Capture the cell that displays the provided text and extract its [x, y] central coordinate. 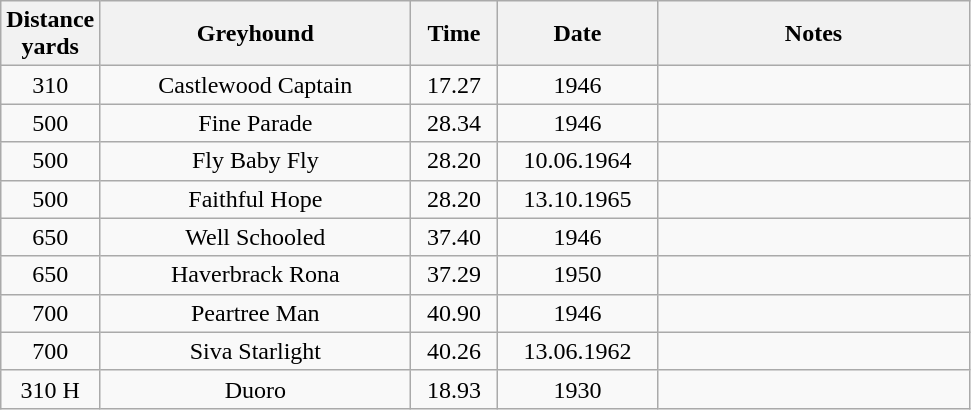
40.26 [454, 351]
310 [50, 85]
Fine Parade [256, 123]
17.27 [454, 85]
40.90 [454, 313]
37.40 [454, 237]
13.06.1962 [578, 351]
310 H [50, 389]
Duoro [256, 389]
10.06.1964 [578, 161]
Fly Baby Fly [256, 161]
Castlewood Captain [256, 85]
18.93 [454, 389]
Notes [814, 34]
Greyhound [256, 34]
Well Schooled [256, 237]
Time [454, 34]
Date [578, 34]
Faithful Hope [256, 199]
28.34 [454, 123]
Distance yards [50, 34]
Peartree Man [256, 313]
1950 [578, 275]
1930 [578, 389]
Siva Starlight [256, 351]
Haverbrack Rona [256, 275]
37.29 [454, 275]
13.10.1965 [578, 199]
